Return (x, y) of the center of cell containing provided text 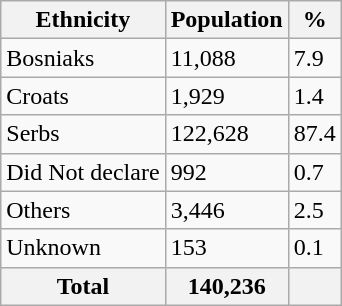
2.5 (314, 210)
Total (83, 286)
1,929 (226, 96)
11,088 (226, 58)
992 (226, 172)
Others (83, 210)
0.7 (314, 172)
Unknown (83, 248)
140,236 (226, 286)
7.9 (314, 58)
3,446 (226, 210)
1.4 (314, 96)
Serbs (83, 134)
% (314, 20)
122,628 (226, 134)
0.1 (314, 248)
153 (226, 248)
Bosniaks (83, 58)
Croats (83, 96)
Ethnicity (83, 20)
87.4 (314, 134)
Did Not declare (83, 172)
Population (226, 20)
